Return [X, Y] of the center of cell containing provided text 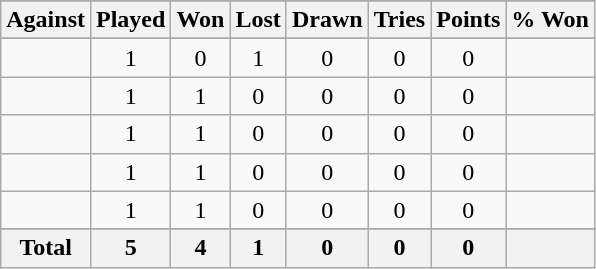
Lost [258, 20]
Tries [400, 20]
Drawn [327, 20]
Won [200, 20]
5 [130, 248]
% Won [550, 20]
Played [130, 20]
Points [468, 20]
Against [46, 20]
Total [46, 248]
4 [200, 248]
